Pinpoint the cell where the given text exists, returning its [x, y] midpoint coordinate. 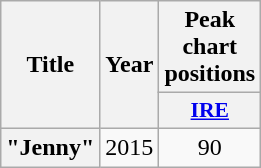
90 [210, 147]
Peak chart positions [210, 47]
Year [130, 65]
Title [50, 65]
IRE [210, 111]
2015 [130, 147]
"Jenny" [50, 147]
